Output the (X, Y) coordinate of the center of the cell containing the given text.  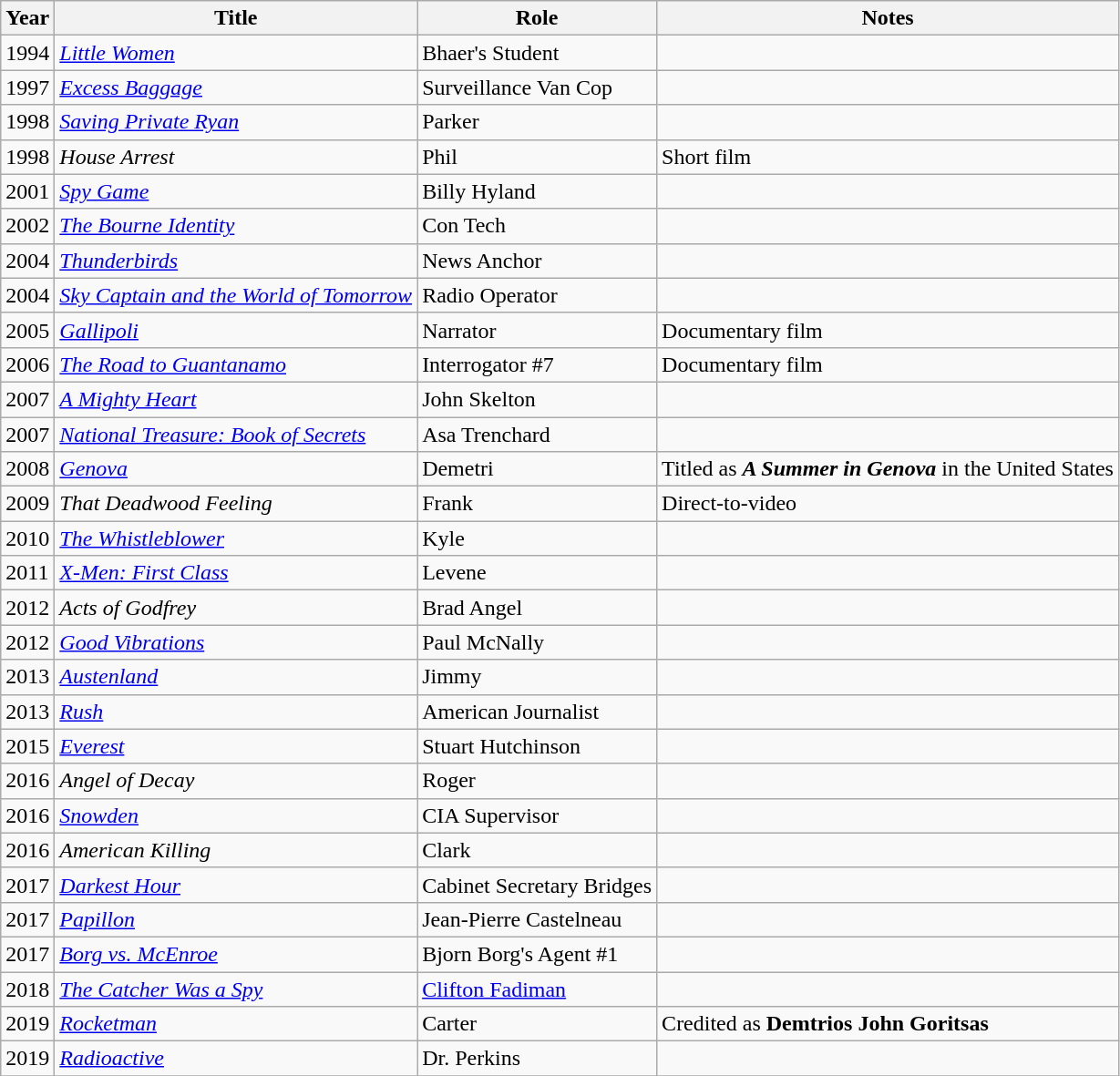
Interrogator #7 (538, 364)
Roger (538, 781)
John Skelton (538, 399)
Excess Baggage (236, 87)
Clifton Fadiman (538, 989)
Acts of Godfrey (236, 608)
1997 (27, 87)
Role (538, 18)
Carter (538, 1024)
2001 (27, 191)
Parker (538, 122)
American Killing (236, 850)
Billy Hyland (538, 191)
Kyle (538, 538)
Radio Operator (538, 295)
Brad Angel (538, 608)
Rocketman (236, 1024)
National Treasure: Book of Secrets (236, 435)
A Mighty Heart (236, 399)
Stuart Hutchinson (538, 746)
Papillon (236, 919)
American Journalist (538, 712)
Year (27, 18)
Gallipoli (236, 330)
Sky Captain and the World of Tomorrow (236, 295)
Snowden (236, 815)
2010 (27, 538)
Jimmy (538, 677)
2009 (27, 504)
Levene (538, 573)
2015 (27, 746)
Asa Trenchard (538, 435)
Frank (538, 504)
Narrator (538, 330)
2018 (27, 989)
2008 (27, 469)
2005 (27, 330)
Credited as Demtrios John Goritsas (888, 1024)
Genova (236, 469)
Direct-to-video (888, 504)
2002 (27, 226)
The Road to Guantanamo (236, 364)
Darkest Hour (236, 885)
X-Men: First Class (236, 573)
CIA Supervisor (538, 815)
Spy Game (236, 191)
That Deadwood Feeling (236, 504)
Titled as A Summer in Genova in the United States (888, 469)
Clark (538, 850)
The Whistleblower (236, 538)
Austenland (236, 677)
The Bourne Identity (236, 226)
Dr. Perkins (538, 1059)
Bhaer's Student (538, 53)
2006 (27, 364)
News Anchor (538, 261)
Con Tech (538, 226)
Radioactive (236, 1059)
Angel of Decay (236, 781)
Bjorn Borg's Agent #1 (538, 954)
Short film (888, 157)
House Arrest (236, 157)
Everest (236, 746)
Surveillance Van Cop (538, 87)
Saving Private Ryan (236, 122)
Rush (236, 712)
Paul McNally (538, 642)
Little Women (236, 53)
Cabinet Secretary Bridges (538, 885)
Borg vs. McEnroe (236, 954)
Title (236, 18)
Demetri (538, 469)
Phil (538, 157)
The Catcher Was a Spy (236, 989)
Notes (888, 18)
Thunderbirds (236, 261)
1994 (27, 53)
Jean-Pierre Castelneau (538, 919)
Good Vibrations (236, 642)
2011 (27, 573)
